Return (x, y) of the center of cell containing provided text 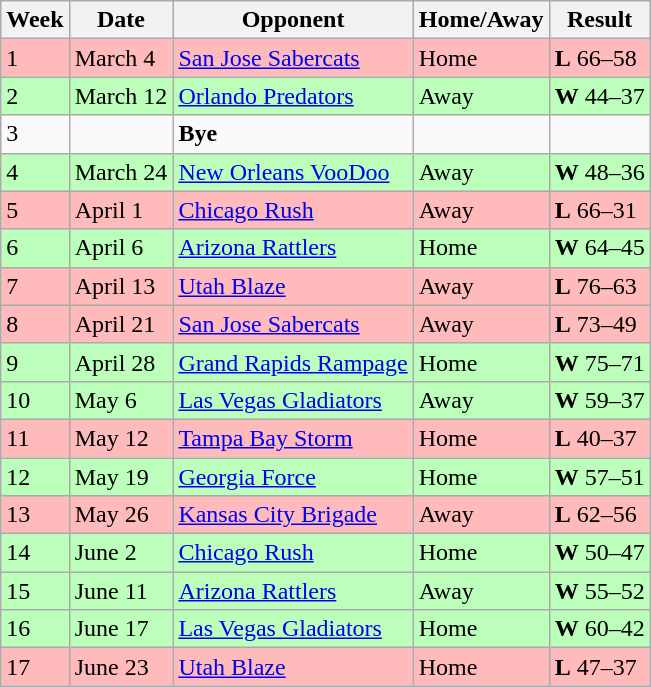
16 (35, 629)
W 60–42 (600, 629)
March 24 (121, 172)
May 19 (121, 477)
L 66–31 (600, 210)
W 75–71 (600, 362)
7 (35, 286)
W 57–51 (600, 477)
Date (121, 20)
W 64–45 (600, 248)
Bye (293, 134)
June 23 (121, 667)
Home/Away (481, 20)
May 6 (121, 400)
4 (35, 172)
2 (35, 96)
April 1 (121, 210)
9 (35, 362)
15 (35, 591)
March 4 (121, 58)
W 48–36 (600, 172)
Grand Rapids Rampage (293, 362)
14 (35, 553)
L 66–58 (600, 58)
L 62–56 (600, 515)
New Orleans VooDoo (293, 172)
March 12 (121, 96)
Result (600, 20)
13 (35, 515)
June 17 (121, 629)
April 13 (121, 286)
3 (35, 134)
Week (35, 20)
W 44–37 (600, 96)
Georgia Force (293, 477)
L 47–37 (600, 667)
May 26 (121, 515)
1 (35, 58)
June 11 (121, 591)
8 (35, 324)
May 12 (121, 438)
April 6 (121, 248)
10 (35, 400)
W 50–47 (600, 553)
Tampa Bay Storm (293, 438)
Orlando Predators (293, 96)
June 2 (121, 553)
5 (35, 210)
6 (35, 248)
W 55–52 (600, 591)
12 (35, 477)
11 (35, 438)
W 59–37 (600, 400)
Opponent (293, 20)
L 76–63 (600, 286)
L 73–49 (600, 324)
Kansas City Brigade (293, 515)
April 28 (121, 362)
17 (35, 667)
April 21 (121, 324)
L 40–37 (600, 438)
